Search for the cell housing the specified text and yield its (X, Y) center coordinate. 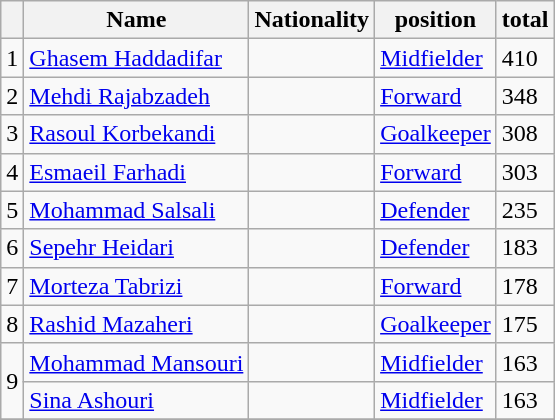
4 (12, 172)
9 (12, 381)
178 (525, 286)
Sepehr Heidari (136, 248)
175 (525, 324)
1 (12, 58)
Name (136, 20)
Morteza Tabrizi (136, 286)
3 (12, 134)
position (436, 20)
Rashid Mazaheri (136, 324)
6 (12, 248)
Mohammad Mansouri (136, 362)
5 (12, 210)
410 (525, 58)
Rasoul Korbekandi (136, 134)
235 (525, 210)
303 (525, 172)
8 (12, 324)
348 (525, 96)
Sina Ashouri (136, 400)
Mehdi Rajabzadeh (136, 96)
2 (12, 96)
Esmaeil Farhadi (136, 172)
7 (12, 286)
total (525, 20)
Ghasem Haddadifar (136, 58)
Nationality (312, 20)
Mohammad Salsali (136, 210)
183 (525, 248)
308 (525, 134)
